Pinpoint the cell where the given text exists, returning its (x, y) midpoint coordinate. 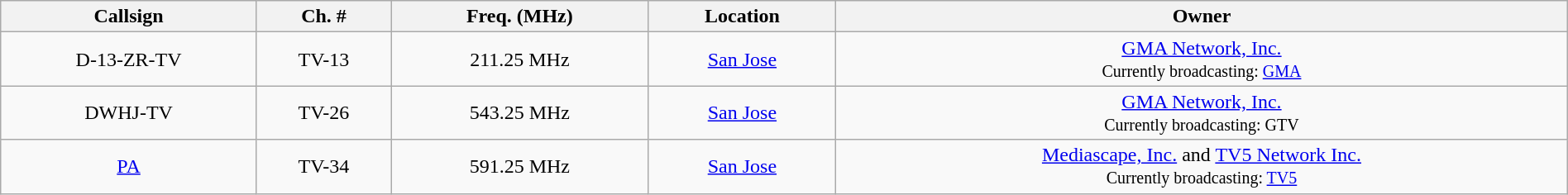
DWHJ-TV (129, 112)
D-13-ZR-TV (129, 59)
543.25 MHz (520, 112)
TV-34 (323, 167)
PA (129, 167)
Freq. (MHz) (520, 17)
GMA Network, Inc.Currently broadcasting: GMA (1202, 59)
211.25 MHz (520, 59)
Location (743, 17)
TV-13 (323, 59)
GMA Network, Inc.Currently broadcasting: GTV (1202, 112)
Ch. # (323, 17)
TV-26 (323, 112)
Mediascape, Inc. and TV5 Network Inc. Currently broadcasting: TV5 (1202, 167)
591.25 MHz (520, 167)
Owner (1202, 17)
Callsign (129, 17)
